Identify which cell holds the provided text, then report its (X, Y) central coordinate. 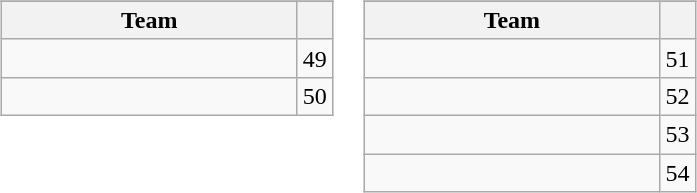
52 (678, 96)
50 (314, 96)
54 (678, 173)
53 (678, 134)
49 (314, 58)
51 (678, 58)
